Pinpoint the cell where the given text exists, returning its (X, Y) midpoint coordinate. 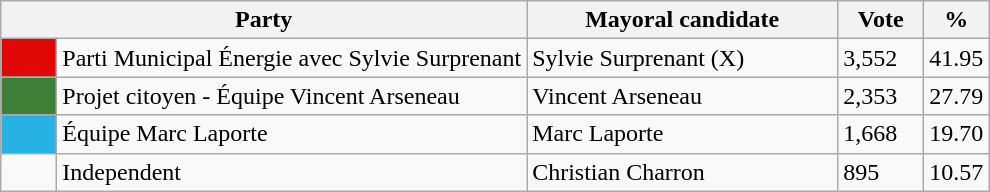
Vincent Arseneau (682, 96)
Independent (292, 172)
895 (881, 172)
41.95 (956, 58)
1,668 (881, 134)
Sylvie Surprenant (X) (682, 58)
Marc Laporte (682, 134)
Équipe Marc Laporte (292, 134)
Mayoral candidate (682, 20)
Christian Charron (682, 172)
27.79 (956, 96)
19.70 (956, 134)
Vote (881, 20)
10.57 (956, 172)
Parti Municipal Énergie avec Sylvie Surprenant (292, 58)
Projet citoyen - Équipe Vincent Arseneau (292, 96)
% (956, 20)
3,552 (881, 58)
Party (264, 20)
2,353 (881, 96)
